Extract the (X, Y) coordinate from the center of the cell holding the provided text.  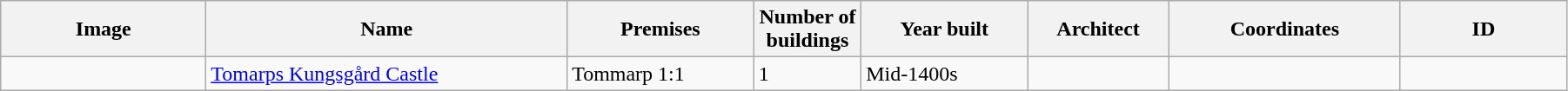
Mid-1400s (945, 74)
Year built (945, 29)
ID (1483, 29)
Premises (661, 29)
Coordinates (1284, 29)
Tommarp 1:1 (661, 74)
Number ofbuildings (807, 29)
1 (807, 74)
Architect (1098, 29)
Image (104, 29)
Tomarps Kungsgård Castle (386, 74)
Name (386, 29)
